Scan for the cell matching the given text and deliver its [x, y] coordinate at center. 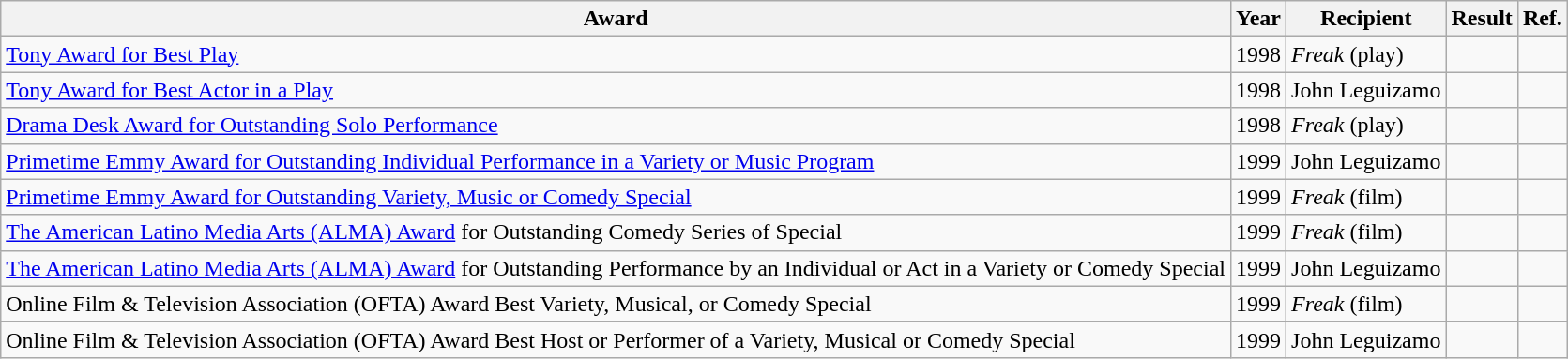
The American Latino Media Arts (ALMA) Award for Outstanding Performance by an Individual or Act in a Variety or Comedy Special [616, 268]
Tony Award for Best Actor in a Play [616, 90]
Online Film & Television Association (OFTA) Award Best Variety, Musical, or Comedy Special [616, 304]
Recipient [1366, 19]
Drama Desk Award for Outstanding Solo Performance [616, 126]
Result [1482, 19]
The American Latino Media Arts (ALMA) Award for Outstanding Comedy Series of Special [616, 232]
Primetime Emmy Award for Outstanding Variety, Music or Comedy Special [616, 197]
Award [616, 19]
Online Film & Television Association (OFTA) Award Best Host or Performer of a Variety, Musical or Comedy Special [616, 339]
Tony Award for Best Play [616, 54]
Year [1259, 19]
Ref. [1543, 19]
Primetime Emmy Award for Outstanding Individual Performance in a Variety or Music Program [616, 161]
